Return [x, y] of the center of cell containing provided text 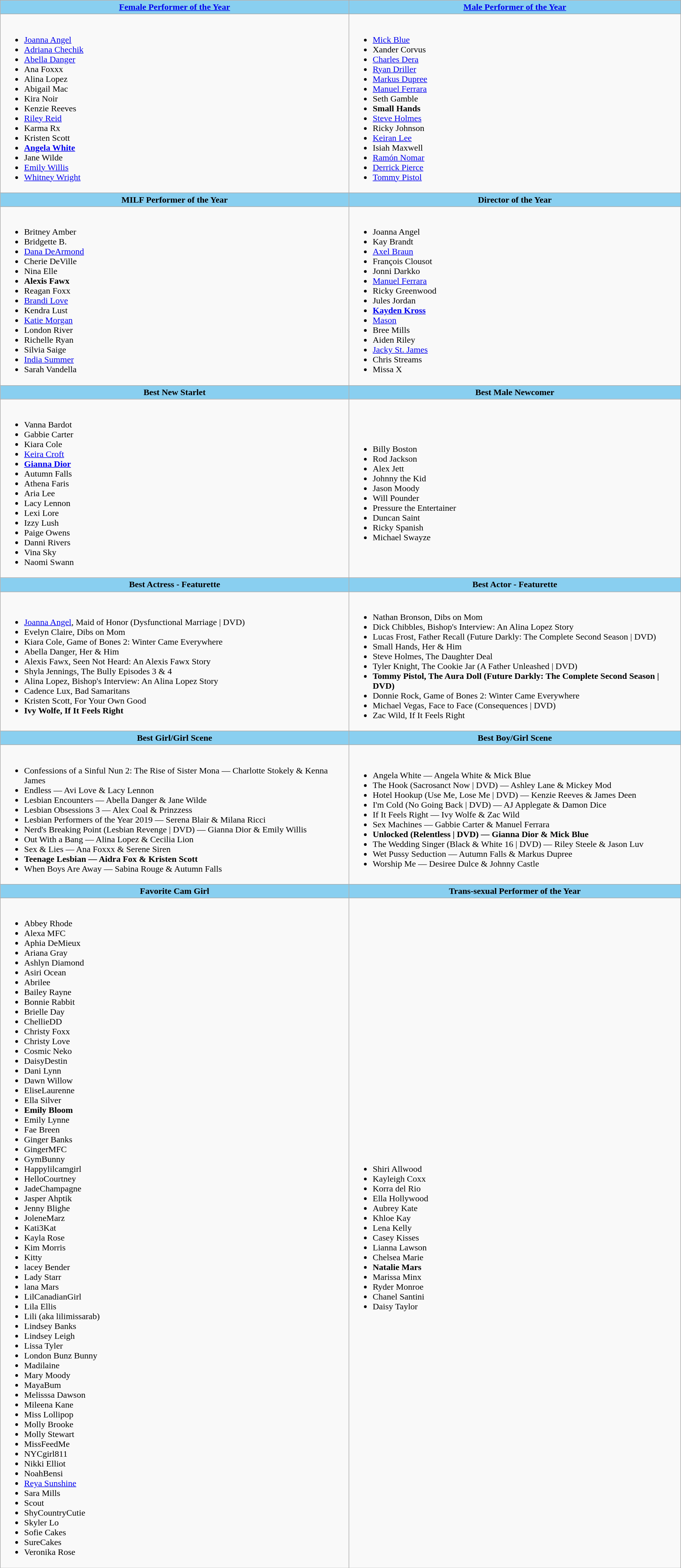
Best Actor - Featurette [515, 585]
Female Performer of the Year [175, 7]
Best Boy/Girl Scene [515, 738]
Best Actress - Featurette [175, 585]
Billy BostonRod JacksonAlex JettJohnny the KidJason MoodyWill PounderPressure the EntertainerDuncan SaintRicky SpanishMichael Swayze [515, 488]
Best New Starlet [175, 392]
Trans-sexual Performer of the Year [515, 891]
Director of the Year [515, 200]
MILF Performer of the Year [175, 200]
Male Performer of the Year [515, 7]
Best Girl/Girl Scene [175, 738]
Favorite Cam Girl [175, 891]
Best Male Newcomer [515, 392]
